Determine the (X, Y) coordinate at the center of the cell enclosing the given text.  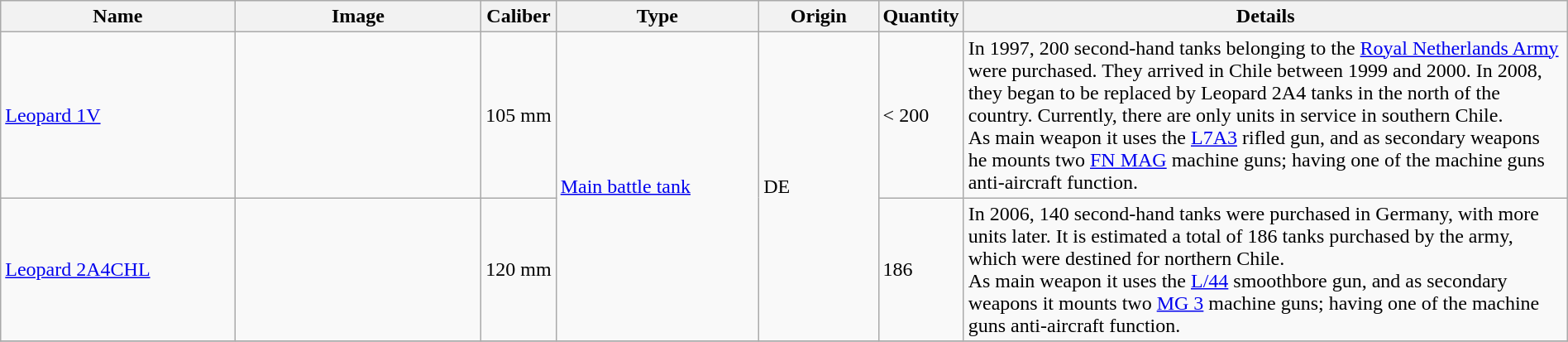
DE (819, 187)
Quantity (921, 17)
186 (921, 270)
Origin (819, 17)
Name (117, 17)
Type (657, 17)
120 mm (519, 270)
105 mm (519, 115)
Image (358, 17)
Main battle tank (657, 187)
Leopard 1V (117, 115)
Leopard 2A4CHL (117, 270)
Details (1265, 17)
< 200 (921, 115)
Caliber (519, 17)
